Identify which cell holds the provided text, then report its [X, Y] central coordinate. 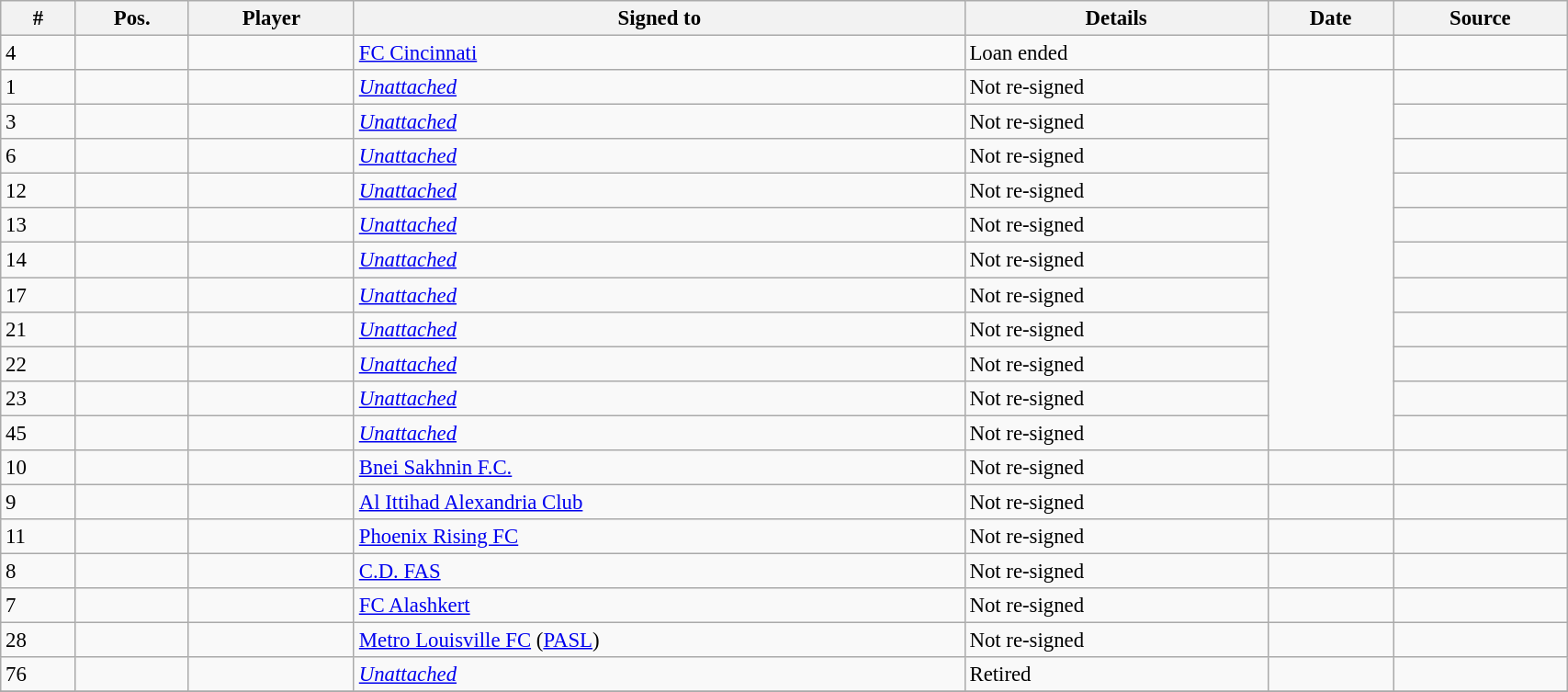
10 [39, 468]
3 [39, 122]
Pos. [132, 18]
1 [39, 87]
# [39, 18]
28 [39, 641]
Signed to [660, 18]
8 [39, 571]
45 [39, 433]
7 [39, 606]
C.D. FAS [660, 571]
FC Alashkert [660, 606]
14 [39, 260]
Source [1481, 18]
Metro Louisville FC (PASL) [660, 641]
11 [39, 537]
Bnei Sakhnin F.C. [660, 468]
FC Cincinnati [660, 53]
Loan ended [1116, 53]
Al Ittihad Alexandria Club [660, 502]
12 [39, 191]
4 [39, 53]
6 [39, 156]
Phoenix Rising FC [660, 537]
21 [39, 329]
22 [39, 364]
9 [39, 502]
13 [39, 225]
76 [39, 675]
Player [271, 18]
Details [1116, 18]
Retired [1116, 675]
23 [39, 398]
Date [1330, 18]
17 [39, 295]
